Extract the [x, y] coordinate from the center of the cell holding the provided text.  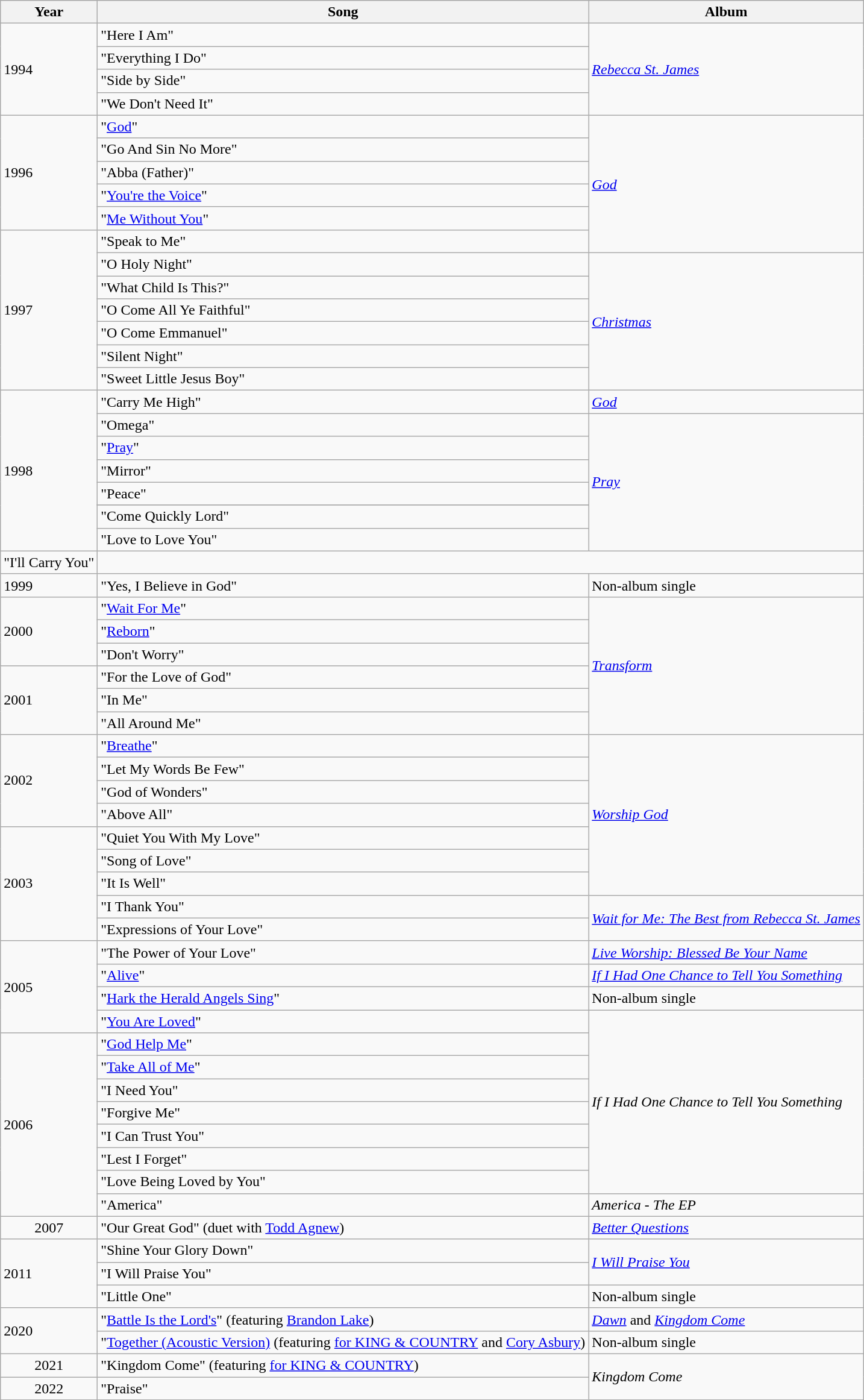
"God" [343, 127]
2021 [49, 1365]
"Peace" [343, 494]
2007 [49, 1228]
"O Holy Night" [343, 264]
"Pray" [343, 448]
2020 [49, 1331]
"Let My Words Be Few" [343, 769]
1997 [49, 310]
Wait for Me: The Best from Rebecca St. James [727, 918]
"Take All of Me" [343, 1067]
"We Don't Need It" [343, 104]
"Kingdom Come" (featuring for KING & COUNTRY) [343, 1365]
"O Come Emmanuel" [343, 333]
"Hark the Herald Angels Sing" [343, 998]
"In Me" [343, 700]
"Abba (Father)" [343, 172]
"Forgive Me" [343, 1113]
Live Worship: Blessed Be Your Name [727, 952]
"For the Love of God" [343, 677]
Worship God [727, 815]
"Yes, I Believe in God" [343, 585]
"Come Quickly Lord" [343, 516]
2006 [49, 1125]
"Breathe" [343, 746]
2001 [49, 700]
1999 [49, 585]
2011 [49, 1273]
"I Will Praise You" [343, 1273]
1994 [49, 69]
"Above All" [343, 815]
"O Come All Ye Faithful" [343, 310]
Dawn and Kingdom Come [727, 1319]
"You're the Voice" [343, 195]
Christmas [727, 321]
"I Need You" [343, 1090]
1998 [49, 471]
"God of Wonders" [343, 792]
"America" [343, 1205]
"What Child Is This?" [343, 287]
Song [343, 12]
"Mirror" [343, 471]
America - The EP [727, 1205]
"All Around Me" [343, 723]
"It Is Well" [343, 884]
"Little One" [343, 1296]
"Sweet Little Jesus Boy" [343, 379]
Rebecca St. James [727, 69]
"Here I Am" [343, 35]
"Battle Is the Lord's" (featuring Brandon Lake) [343, 1319]
"Song of Love" [343, 861]
"Go And Sin No More" [343, 149]
Transform [727, 665]
"Everything I Do" [343, 58]
"God Help Me" [343, 1044]
"Speak to Me" [343, 241]
"Silent Night" [343, 356]
2000 [49, 631]
Pray [727, 482]
2002 [49, 780]
I Will Praise You [727, 1262]
"Our Great God" (duet with Todd Agnew) [343, 1228]
"I'll Carry You" [49, 562]
1996 [49, 172]
2022 [49, 1388]
Album [727, 12]
2005 [49, 987]
"Don't Worry" [343, 654]
"The Power of Your Love" [343, 952]
Better Questions [727, 1228]
"Praise" [343, 1388]
"Shine Your Glory Down" [343, 1251]
"Reborn" [343, 631]
"You Are Loved" [343, 1022]
"Quiet You With My Love" [343, 838]
Year [49, 12]
"Me Without You" [343, 218]
"Omega" [343, 425]
Kingdom Come [727, 1376]
2003 [49, 884]
"Love Being Loved by You" [343, 1182]
"Love to Love You" [343, 539]
"Carry Me High" [343, 402]
"Alive" [343, 975]
"Side by Side" [343, 81]
"I Thank You" [343, 906]
"I Can Trust You" [343, 1136]
"Expressions of Your Love" [343, 929]
"Wait For Me" [343, 608]
"Lest I Forget" [343, 1159]
"Together (Acoustic Version) (featuring for KING & COUNTRY and Cory Asbury) [343, 1342]
